From the cell containing the given text, extract its center point as (x, y) coordinate. 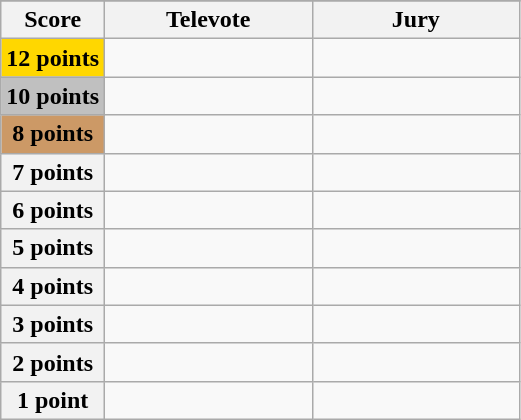
4 points (53, 286)
10 points (53, 96)
3 points (53, 324)
8 points (53, 134)
Score (53, 20)
Televote (209, 20)
1 point (53, 400)
7 points (53, 172)
Jury (416, 20)
6 points (53, 210)
2 points (53, 362)
12 points (53, 58)
5 points (53, 248)
